Search for the cell housing the specified text and yield its (X, Y) center coordinate. 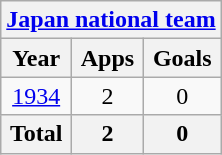
Total (36, 134)
Goals (182, 58)
Japan national team (111, 20)
Apps (108, 58)
1934 (36, 96)
Year (36, 58)
